Capture the cell that displays the provided text and extract its [X, Y] central coordinate. 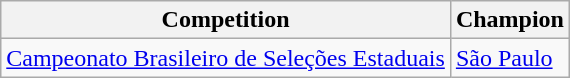
São Paulo [510, 58]
Champion [510, 20]
Campeonato Brasileiro de Seleções Estaduais [226, 58]
Competition [226, 20]
